Pinpoint the cell where the given text exists, returning its [x, y] midpoint coordinate. 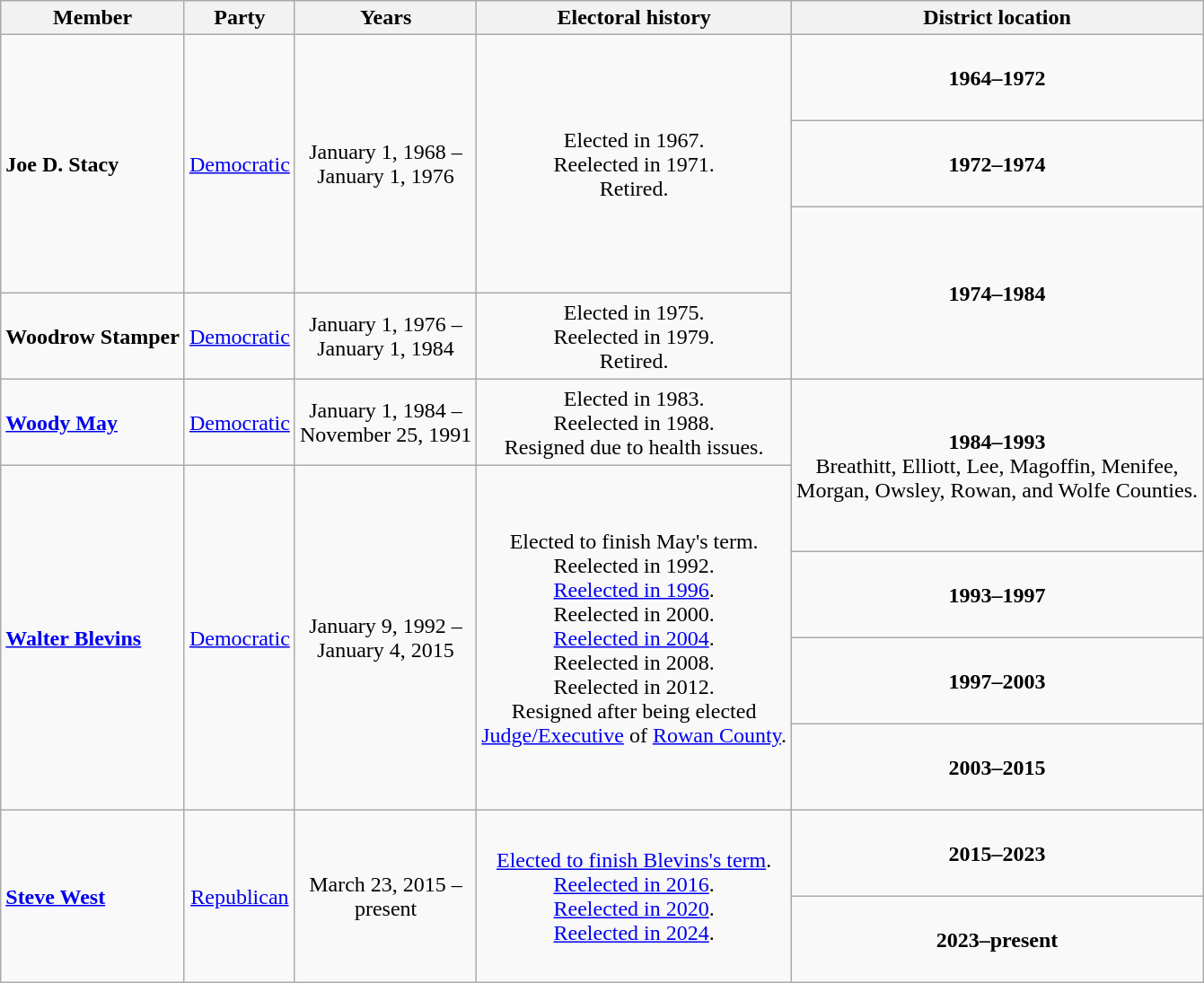
Elected to finish Blevins's term.Reelected in 2016.Reelected in 2020.Reelected in 2024. [634, 897]
2015–2023 [997, 854]
1974–1984 [997, 294]
Walter Blevins [93, 638]
1984–1993Breathitt, Elliott, Lee, Magoffin, Menifee,Morgan, Owsley, Rowan, and Wolfe Counties. [997, 466]
Electoral history [634, 18]
Elected in 1983.Reelected in 1988.Resigned due to health issues. [634, 423]
January 1, 1984 –November 25, 1991 [385, 423]
January 9, 1992 –January 4, 2015 [385, 638]
January 1, 1976 –January 1, 1984 [385, 337]
1993–1997 [997, 595]
Joe D. Stacy [93, 164]
1997–2003 [997, 681]
Republican [239, 897]
March 23, 2015 –present [385, 897]
Elected in 1975.Reelected in 1979.Retired. [634, 337]
Member [93, 18]
Steve West [93, 897]
Years [385, 18]
1964–1972 [997, 78]
2003–2015 [997, 768]
District location [997, 18]
Elected in 1967.Reelected in 1971.Retired. [634, 164]
January 1, 1968 –January 1, 1976 [385, 164]
2023–present [997, 940]
Woody May [93, 423]
Woodrow Stamper [93, 337]
1972–1974 [997, 164]
Party [239, 18]
